Search for the cell housing the specified text and yield its (x, y) center coordinate. 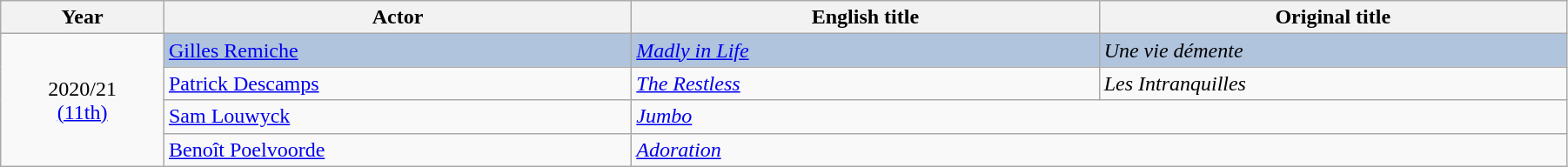
Une vie démente (1333, 50)
2020/21(11th) (83, 100)
English title (865, 17)
Sam Louwyck (397, 117)
Jumbo (1100, 117)
Original title (1333, 17)
Les Intranquilles (1333, 83)
Madly in Life (865, 50)
Gilles Remiche (397, 50)
The Restless (865, 83)
Adoration (1100, 150)
Year (83, 17)
Benoît Poelvoorde (397, 150)
Patrick Descamps (397, 83)
Actor (397, 17)
